Output the [x, y] coordinate of the center of the cell containing the given text.  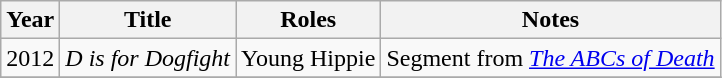
Segment from The ABCs of Death [550, 58]
Notes [550, 20]
D is for Dogfight [148, 58]
Year [30, 20]
Roles [308, 20]
Title [148, 20]
2012 [30, 58]
Young Hippie [308, 58]
